Find where the given text appears and provide that cell's center as (x, y) coordinate. 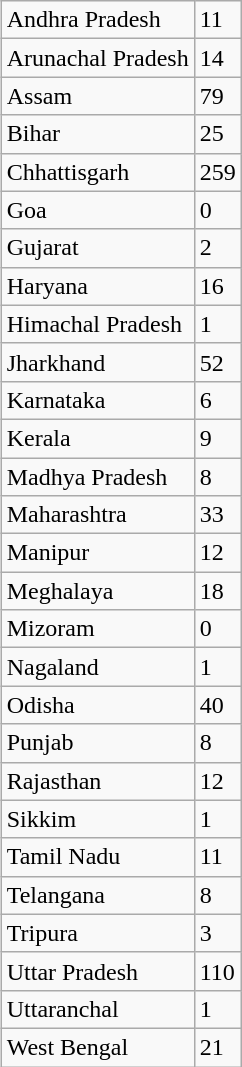
18 (218, 591)
Assam (98, 96)
Goa (98, 210)
Odisha (98, 705)
6 (218, 400)
Rajasthan (98, 781)
110 (218, 971)
Tamil Nadu (98, 857)
33 (218, 515)
Jharkhand (98, 362)
Arunachal Pradesh (98, 58)
Punjab (98, 743)
79 (218, 96)
Meghalaya (98, 591)
9 (218, 438)
52 (218, 362)
Chhattisgarh (98, 172)
40 (218, 705)
Uttaranchal (98, 1009)
Andhra Pradesh (98, 20)
259 (218, 172)
Haryana (98, 286)
3 (218, 933)
Sikkim (98, 819)
Himachal Pradesh (98, 324)
Telangana (98, 895)
Madhya Pradesh (98, 477)
Tripura (98, 933)
Manipur (98, 553)
Gujarat (98, 248)
25 (218, 134)
21 (218, 1047)
16 (218, 286)
West Bengal (98, 1047)
Karnataka (98, 400)
14 (218, 58)
Uttar Pradesh (98, 971)
2 (218, 248)
Mizoram (98, 629)
Nagaland (98, 667)
Kerala (98, 438)
Bihar (98, 134)
Maharashtra (98, 515)
